Return the (x, y) coordinate for the center point of the cell that contains the specified text.  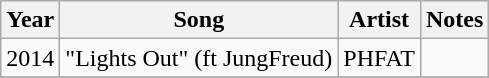
Notes (454, 20)
PHFAT (380, 58)
Song (199, 20)
Year (30, 20)
"Lights Out" (ft JungFreud) (199, 58)
2014 (30, 58)
Artist (380, 20)
